Scan for the cell matching the given text and deliver its (X, Y) coordinate at center. 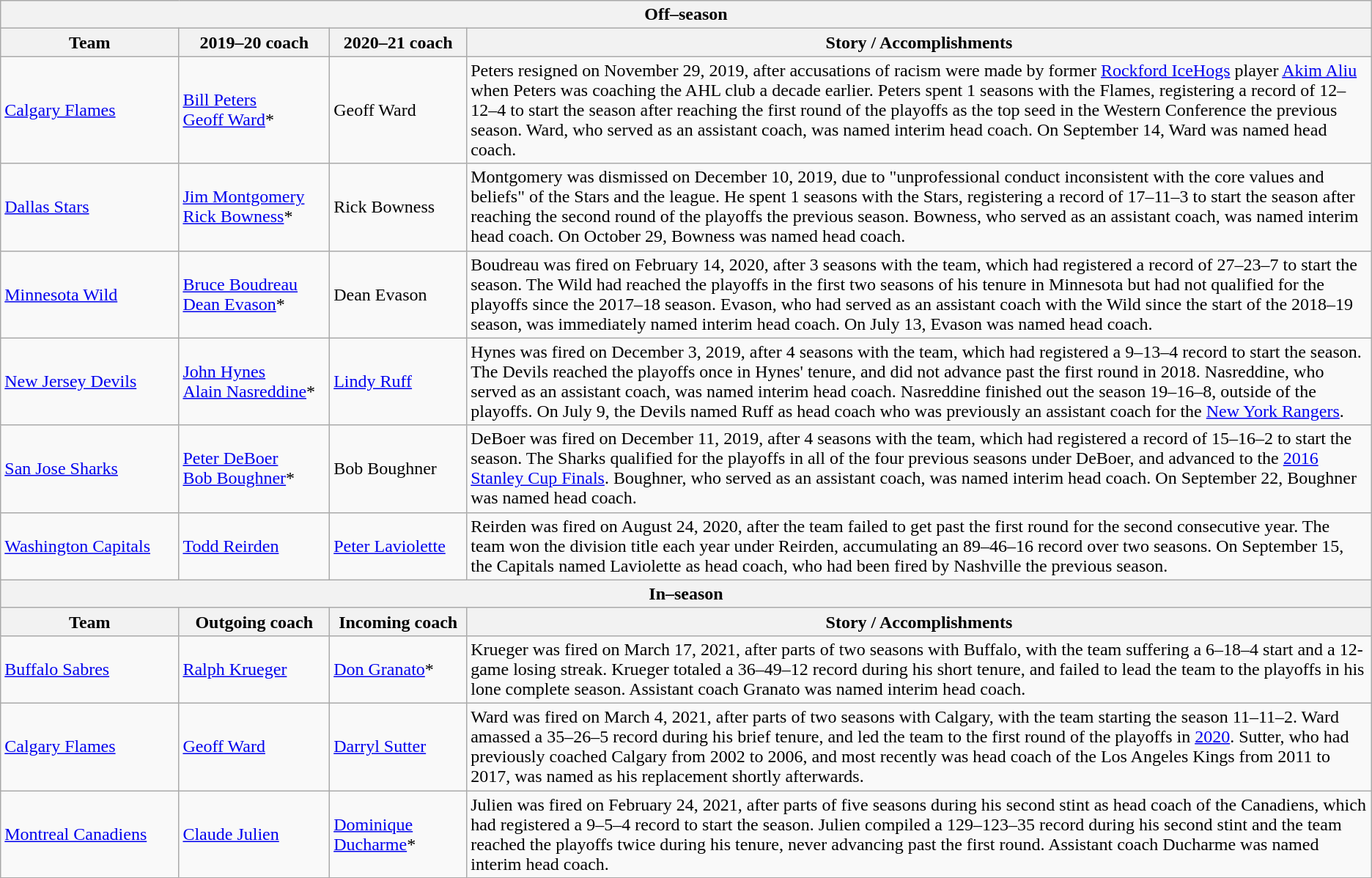
Jim MontgomeryRick Bowness* (254, 207)
Buffalo Sabres (89, 669)
2020–21 coach (399, 43)
John HynesAlain Nasreddine* (254, 381)
Incoming coach (399, 621)
Montreal Canadiens (89, 834)
Bob Boughner (399, 469)
Washington Capitals (89, 546)
Don Granato* (399, 669)
Darryl Sutter (399, 746)
2019–20 coach (254, 43)
Lindy Ruff (399, 381)
Minnesota Wild (89, 295)
Dominique Ducharme* (399, 834)
In–season (686, 594)
Rick Bowness (399, 207)
San Jose Sharks (89, 469)
New Jersey Devils (89, 381)
Peter Laviolette (399, 546)
Off–season (686, 15)
Claude Julien (254, 834)
Bill PetersGeoff Ward* (254, 110)
Dean Evason (399, 295)
Peter DeBoerBob Boughner* (254, 469)
Ralph Krueger (254, 669)
Bruce BoudreauDean Evason* (254, 295)
Todd Reirden (254, 546)
Dallas Stars (89, 207)
Outgoing coach (254, 621)
